For the text-containing cell, return its midpoint in (x, y) coordinate format. 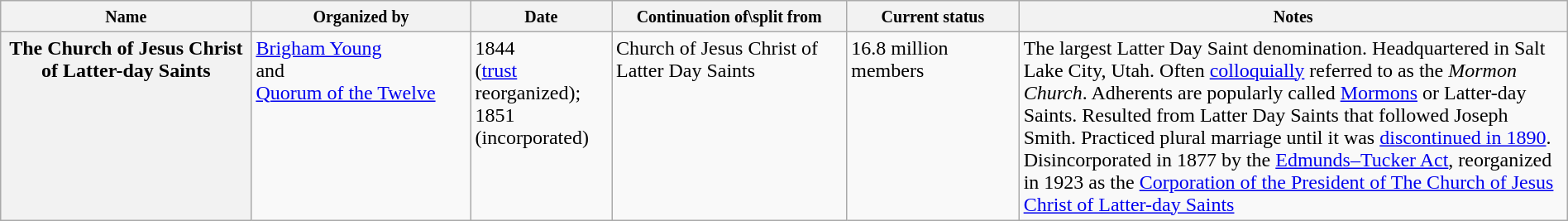
Name (126, 17)
Organized by (361, 17)
1844(trust reorganized);1851(incorporated) (541, 126)
Church of Jesus Christ of Latter Day Saints (729, 126)
16.8 million members (933, 126)
Continuation of\split from (729, 17)
Current status (933, 17)
The Church of Jesus Christ of Latter-day Saints (126, 126)
Brigham YoungandQuorum of the Twelve (361, 126)
Date (541, 17)
Notes (1293, 17)
